Return the [x, y] coordinate for the center point of the cell that contains the specified text.  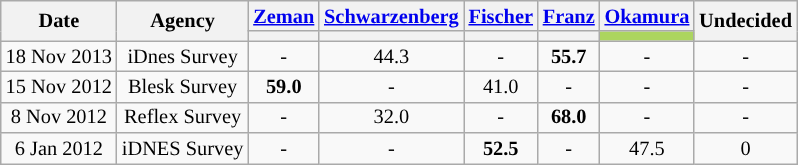
41.0 [501, 86]
Franz [569, 16]
44.3 [391, 56]
59.0 [284, 86]
Reflex Survey [182, 118]
18 Nov 2013 [59, 56]
55.7 [569, 56]
iDnes Survey [182, 56]
68.0 [569, 118]
0 [746, 148]
32.0 [391, 118]
Agency [182, 20]
6 Jan 2012 [59, 148]
Schwarzenberg [391, 16]
Undecided [746, 20]
Okamura [648, 16]
47.5 [648, 148]
iDNES Survey [182, 148]
Date [59, 20]
Fischer [501, 16]
15 Nov 2012 [59, 86]
52.5 [501, 148]
8 Nov 2012 [59, 118]
Zeman [284, 16]
Blesk Survey [182, 86]
